Capture the cell that displays the provided text and extract its (X, Y) central coordinate. 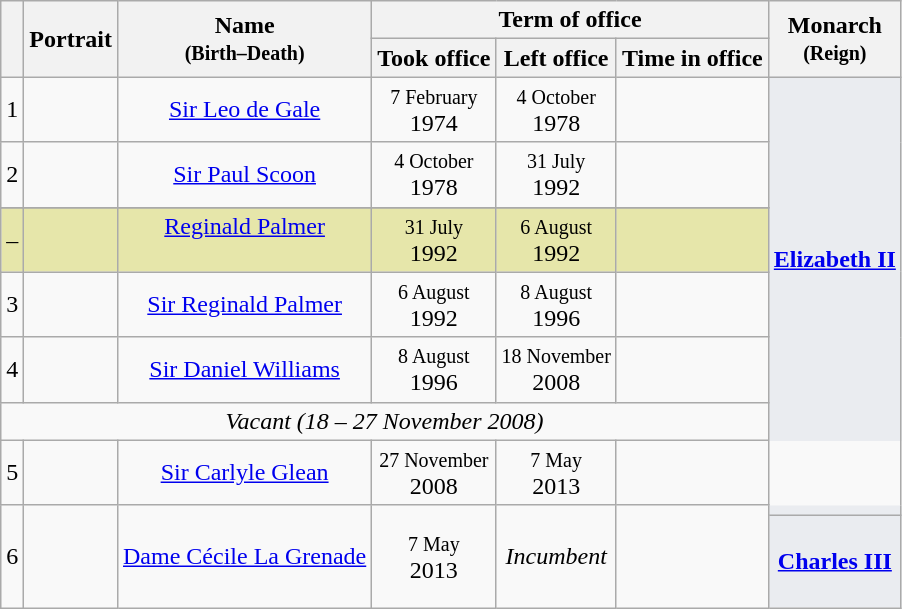
4 (12, 370)
Sir Carlyle Glean (244, 472)
27 November2008 (434, 472)
18 November2008 (556, 370)
1 (12, 110)
7 February1974 (434, 110)
Sir Daniel Williams (244, 370)
Sir Reginald Palmer (244, 304)
Incumbent (556, 556)
Charles III (834, 562)
Elizabeth II (834, 258)
Dame Cécile La Grenade (244, 556)
Name(Birth–Death) (244, 39)
Vacant (18 – 27 November 2008) (385, 421)
Term of office (570, 20)
3 (12, 304)
Sir Leo de Gale (244, 110)
Took office (434, 58)
Reginald Palmer (244, 240)
6 (12, 556)
Portrait (71, 39)
Sir Paul Scoon (244, 174)
Time in office (692, 58)
Monarch(Reign) (834, 39)
– (12, 240)
5 (12, 472)
Left office (556, 58)
2 (12, 174)
